For the text-containing cell, return its midpoint in [x, y] coordinate format. 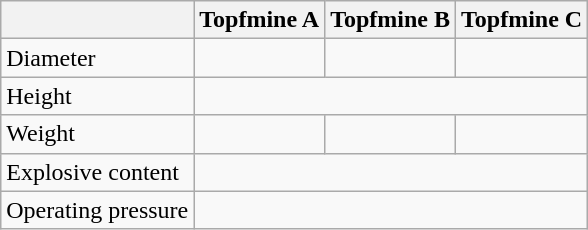
Operating pressure [98, 210]
Diameter [98, 58]
Height [98, 96]
Topfmine C [522, 20]
Weight [98, 134]
Topfmine A [260, 20]
Explosive content [98, 172]
Topfmine B [390, 20]
